Extract the (X, Y) coordinate from the center of the cell holding the provided text.  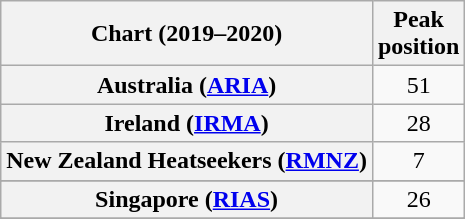
Chart (2019–2020) (187, 34)
Singapore (RIAS) (187, 199)
Peakposition (418, 34)
7 (418, 161)
New Zealand Heatseekers (RMNZ) (187, 161)
51 (418, 85)
Australia (ARIA) (187, 85)
28 (418, 123)
26 (418, 199)
Ireland (IRMA) (187, 123)
